Provide the [X, Y] coordinate of the cell's center where the given text is located.  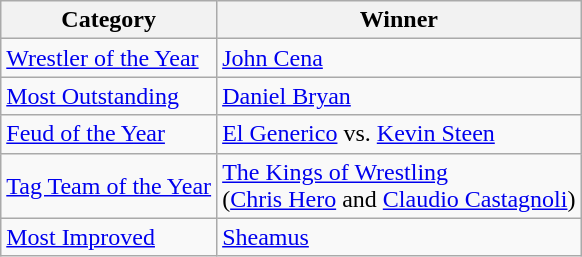
Daniel Bryan [399, 96]
El Generico vs. Kevin Steen [399, 134]
Tag Team of the Year [109, 186]
Category [109, 20]
Most Outstanding [109, 96]
The Kings of Wrestling(Chris Hero and Claudio Castagnoli) [399, 186]
Most Improved [109, 237]
Winner [399, 20]
John Cena [399, 58]
Sheamus [399, 237]
Feud of the Year [109, 134]
Wrestler of the Year [109, 58]
